Search for the cell housing the specified text and yield its (x, y) center coordinate. 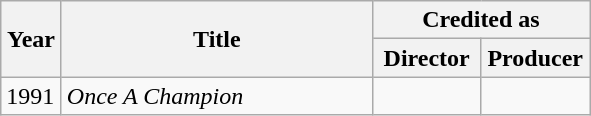
Director (426, 58)
1991 (32, 96)
Title (216, 39)
Year (32, 39)
Credited as (480, 20)
Producer (536, 58)
Once A Champion (216, 96)
